Find where the given text appears and provide that cell's center as [X, Y] coordinate. 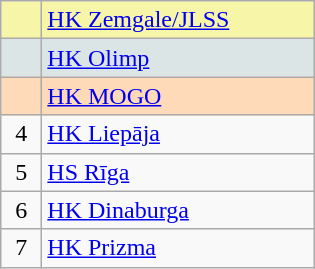
HK Dinaburga [178, 210]
7 [22, 248]
HK Olimp [178, 58]
HK MOGO [178, 96]
HK Liepāja [178, 134]
HK Prizma [178, 248]
HS Rīga [178, 172]
4 [22, 134]
5 [22, 172]
6 [22, 210]
HK Zemgale/JLSS [178, 20]
